Extract the (X, Y) coordinate from the center of the cell holding the provided text.  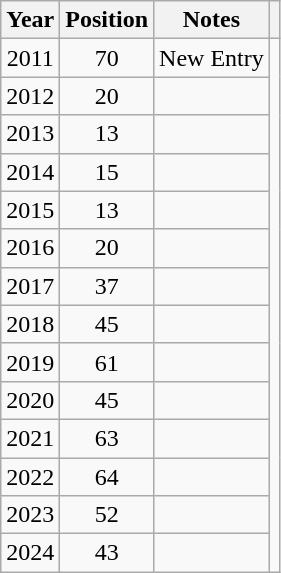
2014 (30, 172)
70 (107, 58)
2017 (30, 286)
2013 (30, 134)
Position (107, 20)
Year (30, 20)
New Entry (212, 58)
2023 (30, 515)
52 (107, 515)
2016 (30, 248)
2018 (30, 324)
64 (107, 477)
2021 (30, 438)
63 (107, 438)
37 (107, 286)
2011 (30, 58)
2024 (30, 553)
Notes (212, 20)
15 (107, 172)
2020 (30, 400)
2022 (30, 477)
2019 (30, 362)
43 (107, 553)
61 (107, 362)
2012 (30, 96)
2015 (30, 210)
